From the cell containing the given text, extract its center point as [X, Y] coordinate. 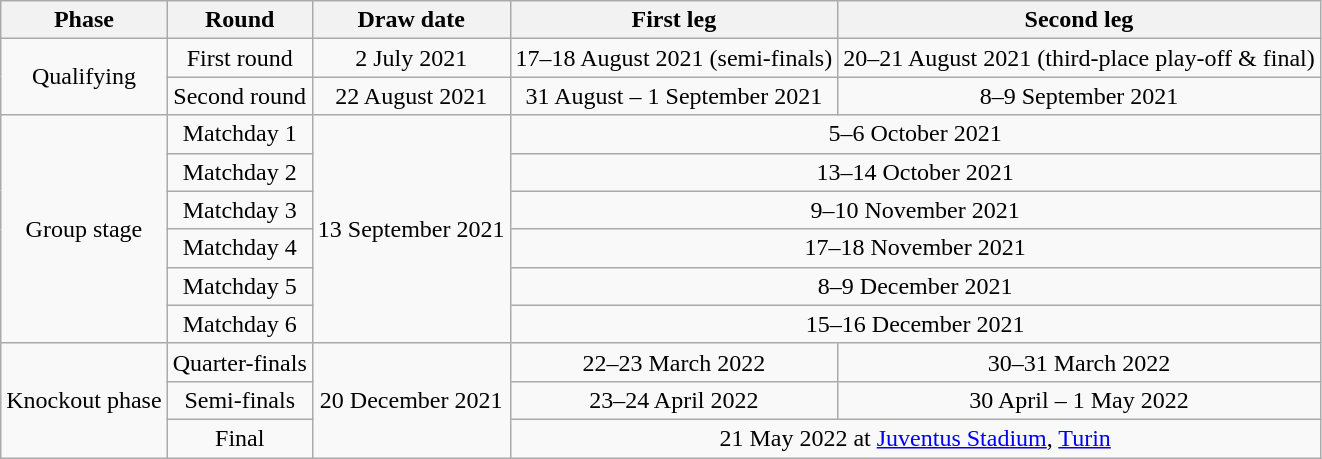
Matchday 4 [240, 248]
Matchday 1 [240, 134]
21 May 2022 at Juventus Stadium, Turin [915, 438]
First leg [674, 20]
Matchday 3 [240, 210]
Phase [84, 20]
20 December 2021 [411, 400]
23–24 April 2022 [674, 400]
Final [240, 438]
8–9 September 2021 [1080, 96]
Qualifying [84, 77]
30 April – 1 May 2022 [1080, 400]
Semi-finals [240, 400]
2 July 2021 [411, 58]
Group stage [84, 229]
Matchday 6 [240, 324]
13 September 2021 [411, 229]
13–14 October 2021 [915, 172]
15–16 December 2021 [915, 324]
Second leg [1080, 20]
First round [240, 58]
17–18 August 2021 (semi-finals) [674, 58]
22 August 2021 [411, 96]
5–6 October 2021 [915, 134]
22–23 March 2022 [674, 362]
17–18 November 2021 [915, 248]
20–21 August 2021 (third-place play-off & final) [1080, 58]
Quarter-finals [240, 362]
Second round [240, 96]
Draw date [411, 20]
30–31 March 2022 [1080, 362]
Round [240, 20]
31 August – 1 September 2021 [674, 96]
Matchday 2 [240, 172]
9–10 November 2021 [915, 210]
Knockout phase [84, 400]
Matchday 5 [240, 286]
8–9 December 2021 [915, 286]
